Return (x, y) of the center of cell containing provided text 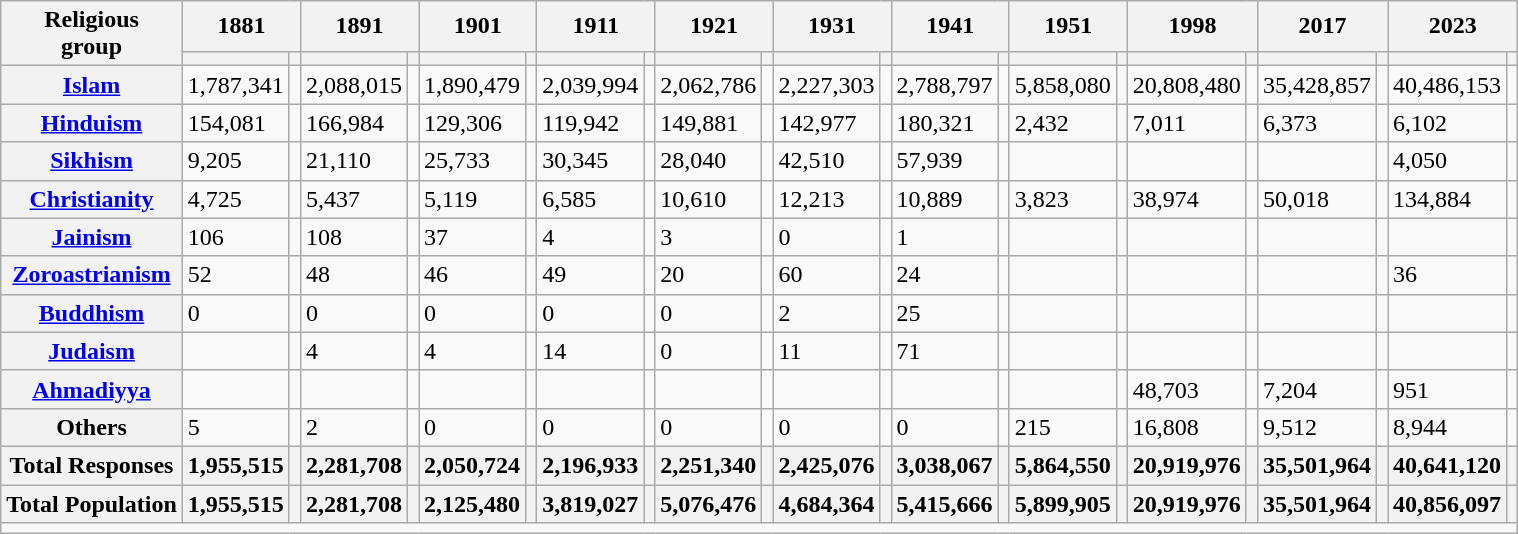
7,011 (1186, 123)
Ahmadiyya (92, 389)
50,018 (1316, 199)
49 (590, 275)
3,823 (1062, 199)
129,306 (472, 123)
2,227,303 (826, 85)
5,076,476 (708, 503)
10,610 (708, 199)
1911 (596, 26)
36 (1448, 275)
5,437 (354, 199)
2,251,340 (708, 465)
1881 (241, 26)
20,808,480 (1186, 85)
6,102 (1448, 123)
1941 (950, 26)
25 (944, 313)
6,585 (590, 199)
35,428,857 (1316, 85)
71 (944, 351)
52 (236, 275)
16,808 (1186, 427)
1998 (1192, 26)
1951 (1068, 26)
24 (944, 275)
1 (944, 237)
154,081 (236, 123)
Buddhism (92, 313)
215 (1062, 427)
5 (236, 427)
Hinduism (92, 123)
108 (354, 237)
180,321 (944, 123)
106 (236, 237)
25,733 (472, 161)
3 (708, 237)
1931 (832, 26)
142,977 (826, 123)
166,984 (354, 123)
11 (826, 351)
2,432 (1062, 123)
5,858,080 (1062, 85)
9,205 (236, 161)
Judaism (92, 351)
4,050 (1448, 161)
Jainism (92, 237)
1901 (478, 26)
37 (472, 237)
40,641,120 (1448, 465)
2,088,015 (354, 85)
4,684,364 (826, 503)
5,415,666 (944, 503)
Sikhism (92, 161)
40,486,153 (1448, 85)
4,725 (236, 199)
14 (590, 351)
6,373 (1316, 123)
119,942 (590, 123)
38,974 (1186, 199)
1921 (714, 26)
30,345 (590, 161)
21,110 (354, 161)
2017 (1322, 26)
1,787,341 (236, 85)
Religiousgroup (92, 34)
2,425,076 (826, 465)
Total Responses (92, 465)
48 (354, 275)
8,944 (1448, 427)
12,213 (826, 199)
5,899,905 (1062, 503)
2,788,797 (944, 85)
9,512 (1316, 427)
2,196,933 (590, 465)
28,040 (708, 161)
5,119 (472, 199)
5,864,550 (1062, 465)
1891 (359, 26)
40,856,097 (1448, 503)
57,939 (944, 161)
7,204 (1316, 389)
Islam (92, 85)
1,890,479 (472, 85)
149,881 (708, 123)
2023 (1453, 26)
20 (708, 275)
Christianity (92, 199)
48,703 (1186, 389)
951 (1448, 389)
60 (826, 275)
Others (92, 427)
2,039,994 (590, 85)
10,889 (944, 199)
3,819,027 (590, 503)
3,038,067 (944, 465)
Zoroastrianism (92, 275)
46 (472, 275)
2,125,480 (472, 503)
134,884 (1448, 199)
42,510 (826, 161)
2,050,724 (472, 465)
2,062,786 (708, 85)
Total Population (92, 503)
